Return [X, Y] of the center of cell containing provided text 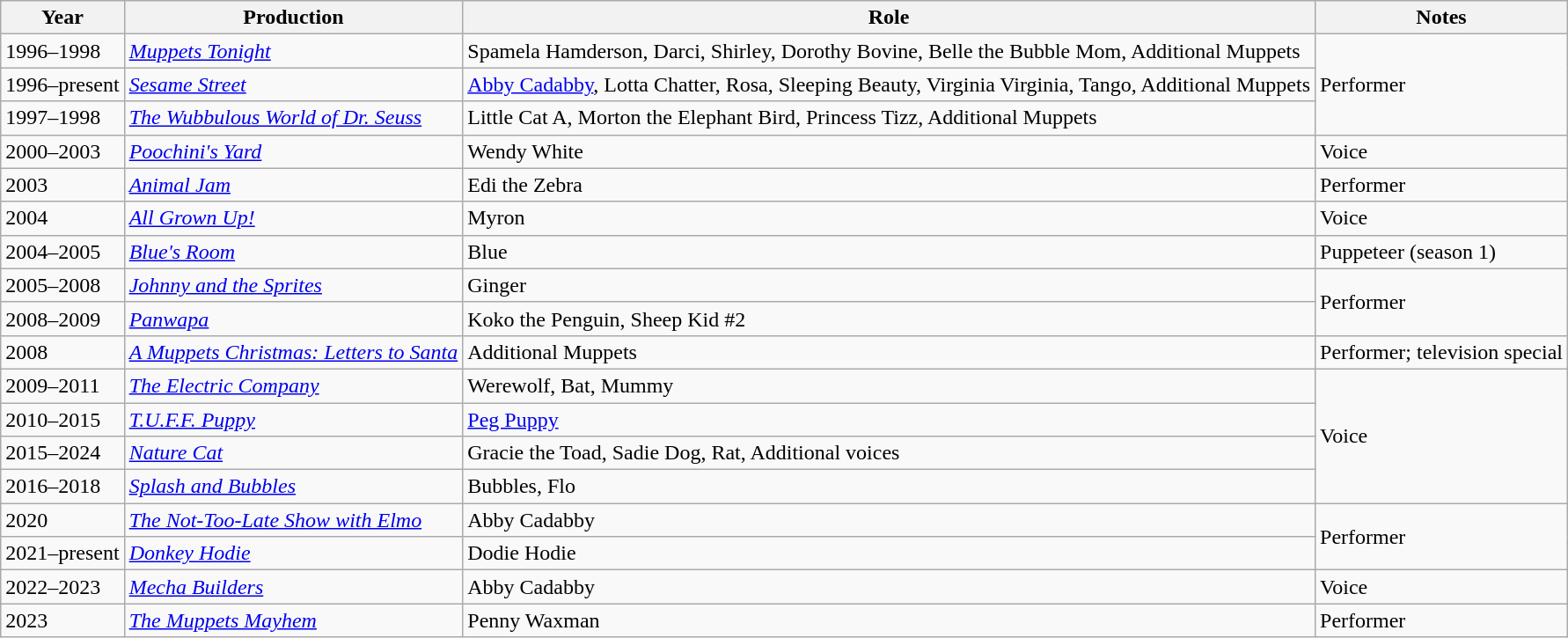
The Not-Too-Late Show with Elmo [294, 520]
Myron [889, 218]
2005–2008 [62, 285]
Gracie the Toad, Sadie Dog, Rat, Additional voices [889, 453]
1996–1998 [62, 51]
Edi the Zebra [889, 185]
Blue's Room [294, 252]
Peg Puppy [889, 420]
Dodie Hodie [889, 554]
2003 [62, 185]
Production [294, 18]
2000–2003 [62, 151]
The Wubbulous World of Dr. Seuss [294, 118]
Little Cat A, Morton the Elephant Bird, Princess Tizz, Additional Muppets [889, 118]
Mecha Builders [294, 587]
Performer; television special [1441, 352]
Year [62, 18]
The Electric Company [294, 385]
2020 [62, 520]
2023 [62, 620]
Poochini's Yard [294, 151]
Werewolf, Bat, Mummy [889, 385]
Donkey Hodie [294, 554]
Puppeteer (season 1) [1441, 252]
Nature Cat [294, 453]
Role [889, 18]
Penny Waxman [889, 620]
Additional Muppets [889, 352]
T.U.F.F. Puppy [294, 420]
All Grown Up! [294, 218]
2008 [62, 352]
Spamela Hamderson, Darci, Shirley, Dorothy Bovine, Belle the Bubble Mom, Additional Muppets [889, 51]
Animal Jam [294, 185]
2004 [62, 218]
Sesame Street [294, 84]
The Muppets Mayhem [294, 620]
2009–2011 [62, 385]
2022–2023 [62, 587]
2016–2018 [62, 487]
Blue [889, 252]
Notes [1441, 18]
Wendy White [889, 151]
Splash and Bubbles [294, 487]
2021–present [62, 554]
Koko the Penguin, Sheep Kid #2 [889, 319]
Ginger [889, 285]
Johnny and the Sprites [294, 285]
Bubbles, Flo [889, 487]
2004–2005 [62, 252]
Abby Cadabby, Lotta Chatter, Rosa, Sleeping Beauty, Virginia Virginia, Tango, Additional Muppets [889, 84]
2015–2024 [62, 453]
1997–1998 [62, 118]
Muppets Tonight [294, 51]
1996–present [62, 84]
2010–2015 [62, 420]
Panwapa [294, 319]
2008–2009 [62, 319]
A Muppets Christmas: Letters to Santa [294, 352]
